Identify which cell holds the provided text, then report its [X, Y] central coordinate. 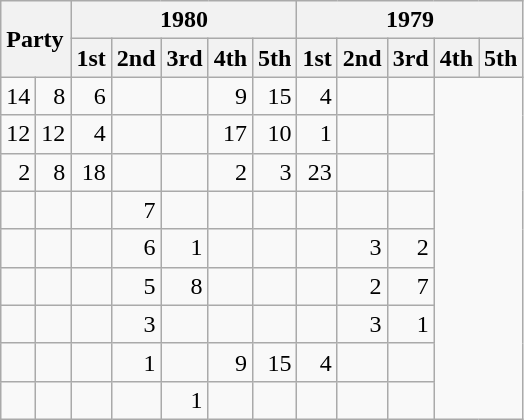
10 [275, 134]
Party [36, 39]
17 [230, 134]
14 [18, 96]
1980 [184, 20]
1979 [410, 20]
18 [91, 172]
23 [317, 172]
5 [136, 286]
